From the cell containing the given text, extract its center point as [x, y] coordinate. 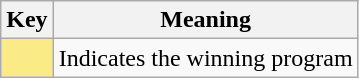
Indicates the winning program [206, 58]
Meaning [206, 20]
Key [27, 20]
